Determine the (x, y) coordinate at the center of the cell enclosing the given text.  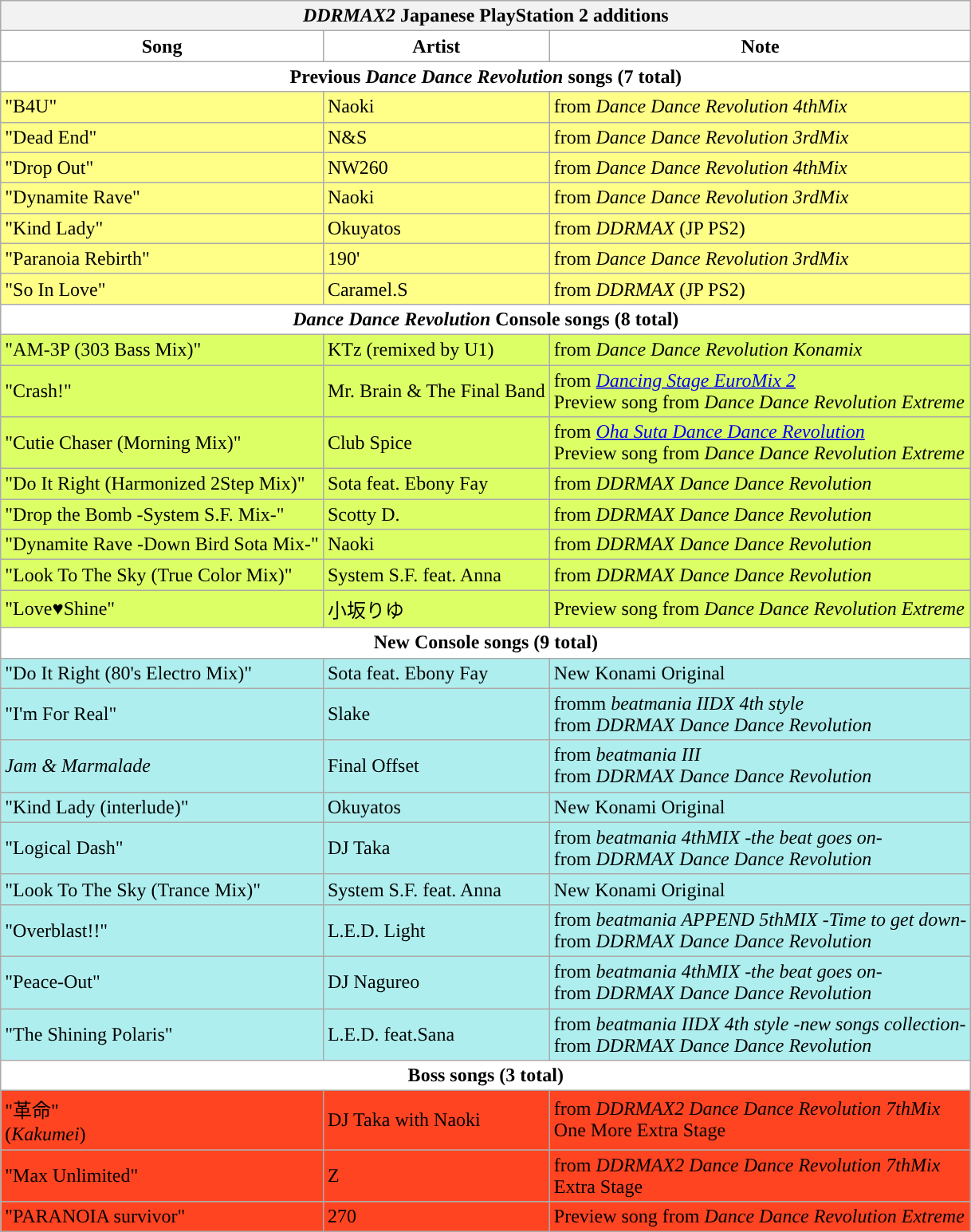
Mr. Brain & The Final Band (436, 391)
"Dynamite Rave -Down Bird Sota Mix-" (163, 545)
N&S (436, 137)
from DDRMAX2 Dance Dance Revolution 7thMixOne More Extra Stage (761, 1120)
from beatmania IIIfrom DDRMAX Dance Dance Revolution (761, 766)
from Dancing Stage EuroMix 2Preview song from Dance Dance Revolution Extreme (761, 391)
"B4U" (163, 107)
Previous Dance Dance Revolution songs (7 total) (486, 77)
from beatmania APPEND 5thMIX -Time to get down-from DDRMAX Dance Dance Revolution (761, 930)
"Peace-Out" (163, 982)
L.E.D. feat.Sana (436, 1033)
NW260 (436, 167)
DDRMAX2 Japanese PlayStation 2 additions (486, 16)
from beatmania IIDX 4th style -new songs collection-from DDRMAX Dance Dance Revolution (761, 1033)
"PARANOIA survivor" (163, 1217)
DJ Nagureo (436, 982)
"革命"(Kakumei) (163, 1120)
"Logical Dash" (163, 848)
Slake (436, 714)
Club Spice (436, 443)
"Kind Lady (interlude)" (163, 807)
"Love♥Shine" (163, 609)
DJ Taka (436, 848)
Artist (436, 46)
DJ Taka with Naoki (436, 1120)
270 (436, 1217)
"Max Unlimited" (163, 1175)
"Crash!" (163, 391)
Note (761, 46)
from DDRMAX2 Dance Dance Revolution 7thMixExtra Stage (761, 1175)
"Look To The Sky (Trance Mix)" (163, 889)
Z (436, 1175)
Song (163, 46)
Caramel.S (436, 289)
"Dynamite Rave" (163, 198)
"Overblast!!" (163, 930)
"I'm For Real" (163, 714)
from Oha Suta Dance Dance RevolutionPreview song from Dance Dance Revolution Extreme (761, 443)
小坂りゆ (436, 609)
"AM-3P (303 Bass Mix)" (163, 349)
fromm beatmania IIDX 4th stylefrom DDRMAX Dance Dance Revolution (761, 714)
"Kind Lady" (163, 228)
Jam & Marmalade (163, 766)
"Paranoia Rebirth" (163, 258)
Boss songs (3 total) (486, 1076)
"So In Love" (163, 289)
from Dance Dance Revolution Konamix (761, 349)
"Look To The Sky (True Color Mix)" (163, 575)
190' (436, 258)
"Dead End" (163, 137)
KTz (remixed by U1) (436, 349)
"Cutie Chaser (Morning Mix)" (163, 443)
New Console songs (9 total) (486, 643)
"Do It Right (80's Electro Mix)" (163, 673)
Final Offset (436, 766)
Dance Dance Revolution Console songs (8 total) (486, 319)
Scotty D. (436, 514)
L.E.D. Light (436, 930)
"Drop Out" (163, 167)
"The Shining Polaris" (163, 1033)
"Drop the Bomb -System S.F. Mix-" (163, 514)
"Do It Right (Harmonized 2Step Mix)" (163, 484)
